Output the [x, y] coordinate of the center of the cell containing the given text.  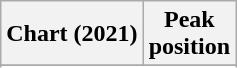
Chart (2021) [72, 34]
Peakposition [189, 34]
